Search for the cell housing the specified text and yield its [x, y] center coordinate. 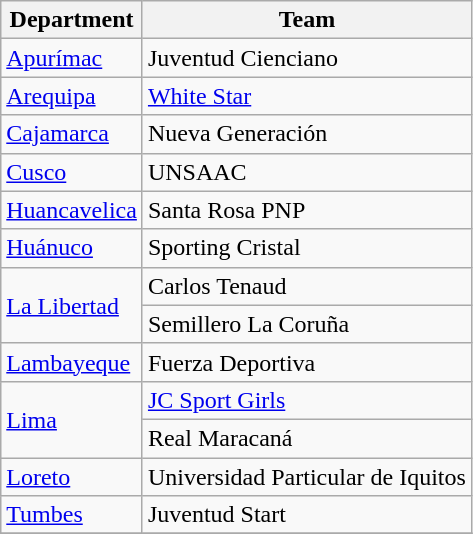
Real Maracaná [306, 438]
Loreto [72, 477]
JC Sport Girls [306, 400]
Arequipa [72, 96]
Lambayeque [72, 362]
Universidad Particular de Iquitos [306, 477]
Juventud Cienciano [306, 58]
Cusco [72, 172]
Lima [72, 419]
La Libertad [72, 305]
Huancavelica [72, 210]
Cajamarca [72, 134]
Carlos Tenaud [306, 286]
Santa Rosa PNP [306, 210]
Juventud Start [306, 515]
Fuerza Deportiva [306, 362]
Apurímac [72, 58]
Semillero La Coruña [306, 324]
Tumbes [72, 515]
Department [72, 20]
UNSAAC [306, 172]
Nueva Generación [306, 134]
Huánuco [72, 248]
White Star [306, 96]
Sporting Cristal [306, 248]
Team [306, 20]
